Provide the (X, Y) coordinate of the cell's center where the given text is located.  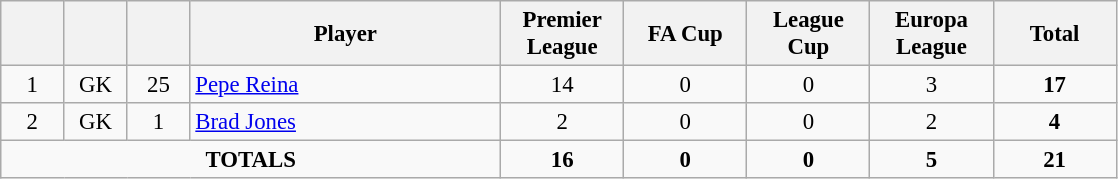
Premier League (562, 34)
Player (346, 34)
16 (562, 160)
TOTALS (251, 160)
14 (562, 85)
17 (1054, 85)
Europa League (932, 34)
Pepe Reina (346, 85)
25 (158, 85)
3 (932, 85)
League Cup (808, 34)
FA Cup (686, 34)
21 (1054, 160)
Brad Jones (346, 122)
4 (1054, 122)
Total (1054, 34)
5 (932, 160)
